Output the (x, y) coordinate of the center of the cell containing the given text.  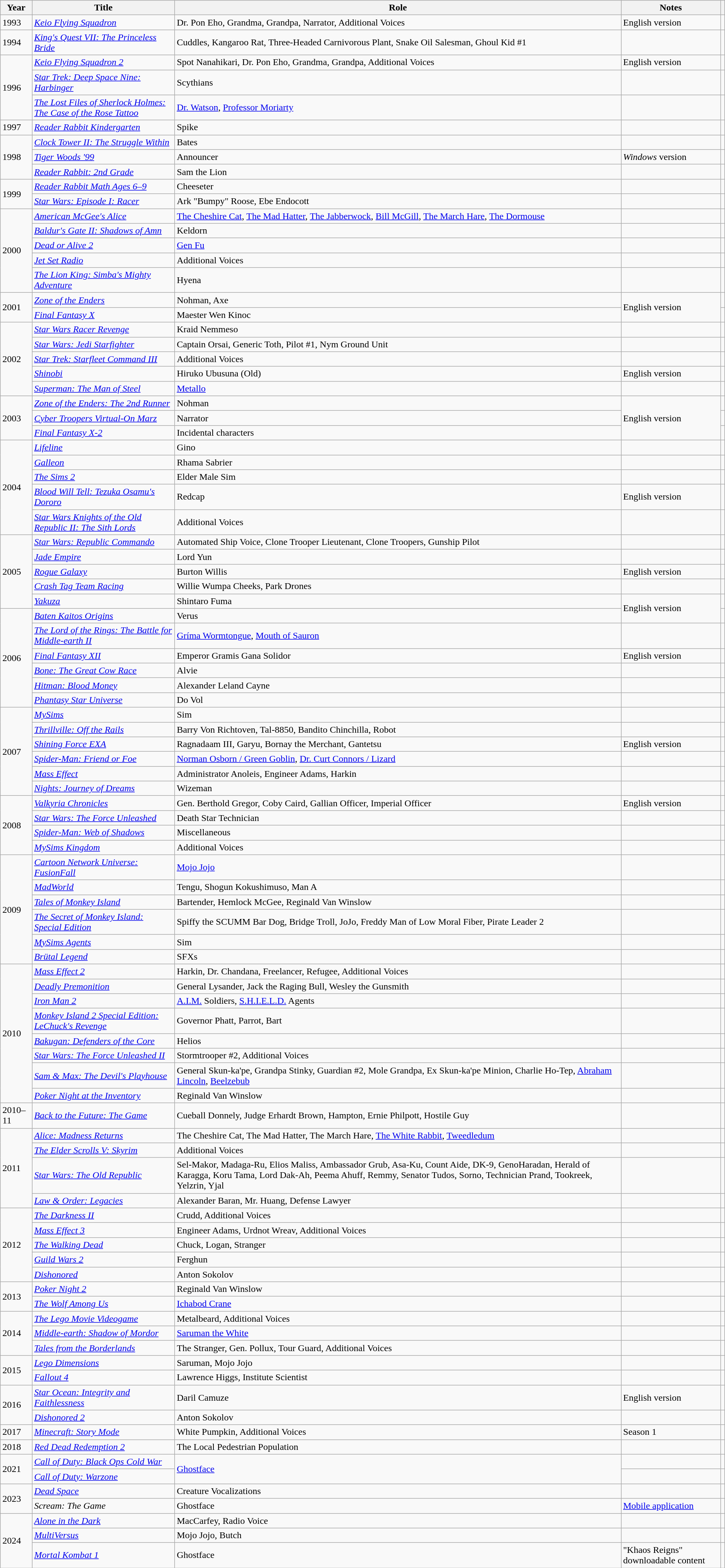
Dr. Pon Eho, Grandma, Grandpa, Narrator, Additional Voices (398, 22)
Mojo Jojo, Butch (398, 1535)
2014 (16, 1333)
Year (16, 8)
Clock Tower II: The Struggle Within (103, 142)
Back to the Future: The Game (103, 1115)
2023 (16, 1498)
2000 (16, 250)
Creature Vocalizations (398, 1491)
Kraid Nemmeso (398, 330)
Automated Ship Voice, Clone Trooper Lieutenant, Clone Troopers, Gunship Pilot (398, 542)
2016 (16, 1405)
Baten Kaitos Origins (103, 616)
Wizeman (398, 788)
Star Wars Knights of the Old Republic II: The Sith Lords (103, 522)
Lifeline (103, 447)
Sam & Max: The Devil's Playhouse (103, 1076)
Norman Osborn / Green Goblin, Dr. Curt Connors / Lizard (398, 759)
Superman: The Man of Steel (103, 388)
Minecraft: Story Mode (103, 1432)
Alone in the Dark (103, 1521)
Reader Rabbit Math Ages 6–9 (103, 186)
Season 1 (671, 1432)
Poker Night 2 (103, 1289)
Spot Nanahikari, Dr. Pon Eho, Grandma, Grandpa, Additional Voices (398, 62)
Zone of the Enders (103, 300)
Mass Effect 2 (103, 971)
Incidental characters (398, 433)
White Pumpkin, Additional Voices (398, 1432)
Thrillville: Off the Rails (103, 729)
Red Dead Redemption 2 (103, 1447)
2009 (16, 909)
Yakuza (103, 601)
2011 (16, 1168)
Bartender, Hemlock McGee, Reginald Van Winslow (398, 902)
2015 (16, 1370)
The Darkness II (103, 1215)
Star Wars: The Force Unleashed II (103, 1056)
1996 (16, 88)
Blood Will Tell: Tezuka Osamu's Dororo (103, 497)
General Lysander, Jack the Raging Bull, Wesley the Gunsmith (398, 986)
Bates (398, 142)
2005 (16, 572)
Crash Tag Team Racing (103, 586)
Elder Male Sim (398, 477)
Metalbeard, Additional Voices (398, 1319)
Governor Phatt, Parrot, Bart (398, 1021)
Do Vol (398, 700)
Emperor Gramis Gana Solidor (398, 656)
The Wolf Among Us (103, 1304)
MacCarfey, Radio Voice (398, 1521)
Deadly Premonition (103, 986)
Cuddles, Kangaroo Rat, Three-Headed Carnivorous Plant, Snake Oil Salesman, Ghoul Kid #1 (398, 43)
"Khaos Reigns" downloadable content (671, 1555)
The Elder Scrolls V: Skyrim (103, 1150)
1998 (16, 157)
Alvie (398, 670)
2002 (16, 359)
Tales from the Borderlands (103, 1348)
American McGee's Alice (103, 216)
Hyena (398, 280)
2010–11 (16, 1115)
Shining Force EXA (103, 744)
The Cheshire Cat, The Mad Hatter, The March Hare, The White Rabbit, Tweedledum (398, 1135)
Dead or Alive 2 (103, 246)
Keio Flying Squadron 2 (103, 62)
Reader Rabbit: 2nd Grade (103, 172)
The Lego Movie Videogame (103, 1319)
Dishonored (103, 1274)
2018 (16, 1447)
Reader Rabbit Kindergarten (103, 127)
Alexander Baran, Mr. Huang, Defense Lawyer (398, 1200)
Title (103, 8)
Ferghun (398, 1259)
2006 (16, 658)
Galleon (103, 462)
2003 (16, 418)
Notes (671, 8)
Bone: The Great Cow Race (103, 670)
General Skun-ka'pe, Grandpa Stinky, Guardian #2, Mole Grandpa, Ex Skun-ka'pe Minion, Charlie Ho-Tep, Abraham Lincoln, Beelzebub (398, 1076)
Cheeseter (398, 186)
Rogue Galaxy (103, 572)
Phantasy Star Universe (103, 700)
Narrator (398, 418)
Star Wars Racer Revenge (103, 330)
Lego Dimensions (103, 1363)
Gen. Berthold Gregor, Coby Caird, Gallian Officer, Imperial Officer (398, 803)
Mojo Jojo (398, 867)
The Lord of the Rings: The Battle for Middle-earth II (103, 636)
Daril Camuze (398, 1397)
Shintaro Fuma (398, 601)
Mass Effect 3 (103, 1230)
2007 (16, 751)
Final Fantasy X-2 (103, 433)
The Walking Dead (103, 1245)
Helios (398, 1041)
Gen Fu (398, 246)
Burton Willis (398, 572)
Star Ocean: Integrity and Faithlessness (103, 1397)
2008 (16, 825)
King's Quest VII: The Princeless Bride (103, 43)
A.I.M. Soldiers, S.H.I.E.L.D. Agents (398, 1001)
Call of Duty: Warzone (103, 1476)
Ragnadaam III, Garyu, Bornay the Merchant, Gantetsu (398, 744)
Hiruko Ubusuna (Old) (398, 374)
Scythians (398, 82)
Fallout 4 (103, 1377)
Harkin, Dr. Chandana, Freelancer, Refugee, Additional Voices (398, 971)
Crudd, Additional Voices (398, 1215)
Administrator Anoleis, Engineer Adams, Harkin (398, 774)
MultiVersus (103, 1535)
Lawrence Higgs, Institute Scientist (398, 1377)
The Secret of Monkey Island: Special Edition (103, 922)
Shinobi (103, 374)
Cyber Troopers Virtual-On Marz (103, 418)
Star Trek: Deep Space Nine: Harbinger (103, 82)
Role (398, 8)
Poker Night at the Inventory (103, 1096)
Spider-Man: Friend or Foe (103, 759)
Miscellaneous (398, 833)
Spike (398, 127)
Jet Set Radio (103, 260)
Final Fantasy X (103, 315)
MadWorld (103, 887)
Maester Wen Kinoc (398, 315)
Guild Wars 2 (103, 1259)
Monkey Island 2 Special Edition: LeChuck's Revenge (103, 1021)
Saruman, Mojo Jojo (398, 1363)
The Cheshire Cat, The Mad Hatter, The Jabberwock, Bill McGill, The March Hare, The Dormouse (398, 216)
Metallo (398, 388)
2012 (16, 1245)
Brütal Legend (103, 957)
Keldorn (398, 231)
The Stranger, Gen. Pollux, Tour Guard, Additional Voices (398, 1348)
Middle-earth: Shadow of Mordor (103, 1333)
1999 (16, 194)
Law & Order: Legacies (103, 1200)
Zone of the Enders: The 2nd Runner (103, 403)
1997 (16, 127)
2004 (16, 487)
Gríma Wormtongue, Mouth of Sauron (398, 636)
2010 (16, 1033)
Cueball Donnely, Judge Erhardt Brown, Hampton, Ernie Philpott, Hostile Guy (398, 1115)
2013 (16, 1297)
Dead Space (103, 1491)
The Lost Files of Sherlock Holmes: The Case of the Rose Tattoo (103, 108)
2017 (16, 1432)
Death Star Technician (398, 818)
2001 (16, 307)
Bakugan: Defenders of the Core (103, 1041)
Cartoon Network Universe: FusionFall (103, 867)
The Sims 2 (103, 477)
Star Wars: Republic Commando (103, 542)
MySims (103, 714)
Alexander Leland Cayne (398, 685)
MySims Agents (103, 942)
Ichabod Crane (398, 1304)
Chuck, Logan, Stranger (398, 1245)
Tales of Monkey Island (103, 902)
Gino (398, 447)
Iron Man 2 (103, 1001)
Lord Yun (398, 557)
Hitman: Blood Money (103, 685)
Nights: Journey of Dreams (103, 788)
Mortal Kombat 1 (103, 1555)
Alice: Madness Returns (103, 1135)
Mass Effect (103, 774)
Captain Orsai, Generic Toth, Pilot #1, Nym Ground Unit (398, 344)
Star Wars: The Force Unleashed (103, 818)
Nohman, Axe (398, 300)
Engineer Adams, Urdnot Wreav, Additional Voices (398, 1230)
Keio Flying Squadron (103, 22)
Scream: The Game (103, 1506)
Nohman (398, 403)
2024 (16, 1541)
Mobile application (671, 1506)
Saruman the White (398, 1333)
Final Fantasy XII (103, 656)
Valkyria Chronicles (103, 803)
Dishonored 2 (103, 1417)
2021 (16, 1469)
Tengu, Shogun Kokushimuso, Man A (398, 887)
Spiffy the SCUMM Bar Dog, Bridge Troll, JoJo, Freddy Man of Low Moral Fiber, Pirate Leader 2 (398, 922)
Jade Empire (103, 557)
Verus (398, 616)
Star Wars: Jedi Starfighter (103, 344)
The Lion King: Simba's Mighty Adventure (103, 280)
Barry Von Richtoven, Tal-8850, Bandito Chinchilla, Robot (398, 729)
Dr. Watson, Professor Moriarty (398, 108)
Windows version (671, 157)
Tiger Woods '99 (103, 157)
1994 (16, 43)
Star Wars: Episode I: Racer (103, 201)
Rhama Sabrier (398, 462)
Announcer (398, 157)
Ark "Bumpy" Roose, Ebe Endocott (398, 201)
Spider-Man: Web of Shadows (103, 833)
Redcap (398, 497)
SFXs (398, 957)
Willie Wumpa Cheeks, Park Drones (398, 586)
Call of Duty: Black Ops Cold War (103, 1462)
Stormtrooper #2, Additional Voices (398, 1056)
Star Trek: Starfleet Command III (103, 359)
Baldur's Gate II: Shadows of Amn (103, 231)
MySims Kingdom (103, 847)
The Local Pedestrian Population (398, 1447)
1993 (16, 22)
Star Wars: The Old Republic (103, 1175)
Sam the Lion (398, 172)
